Return the (x, y) coordinate for the center point of the cell that contains the specified text.  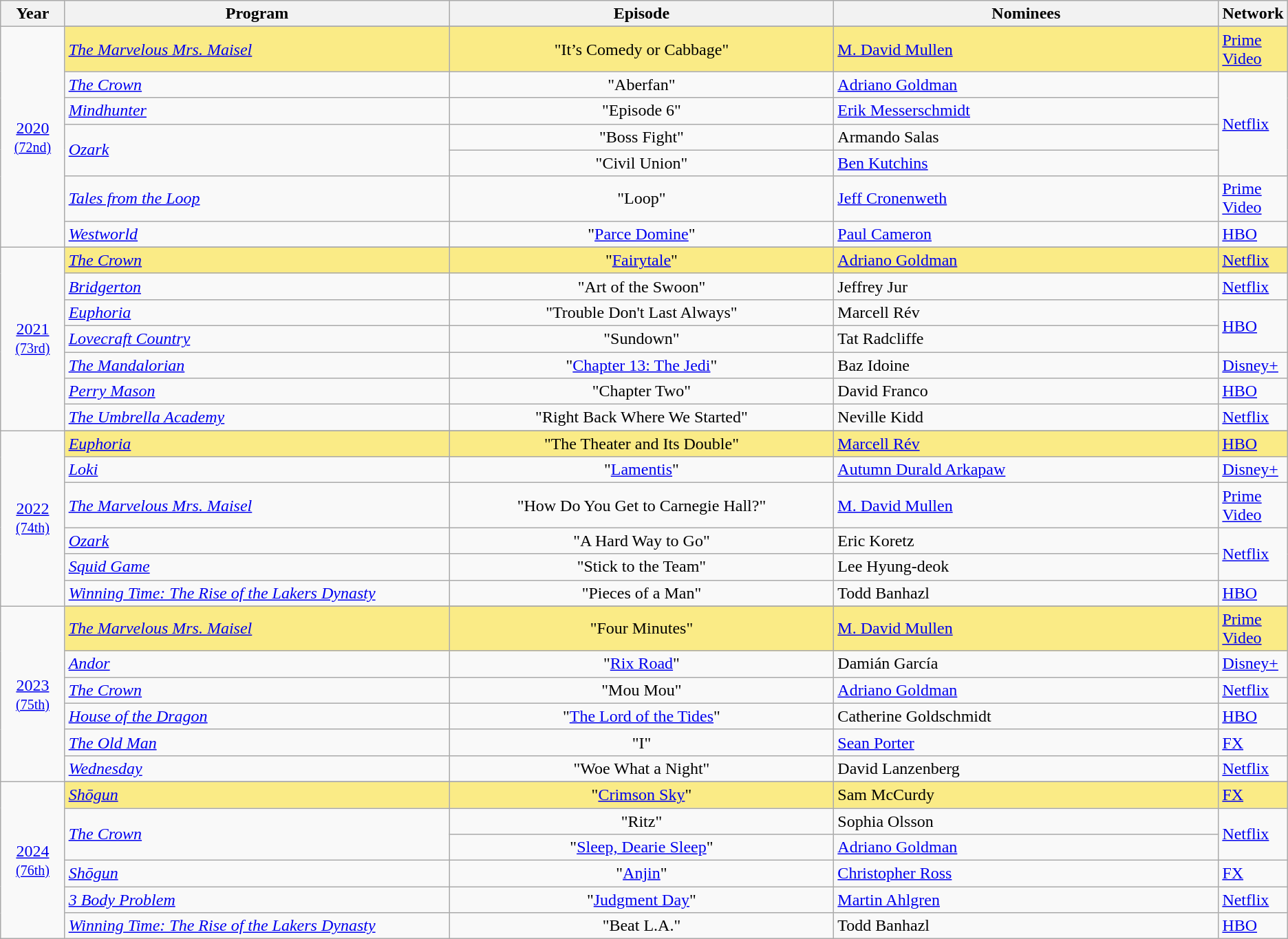
Neville Kidd (1027, 418)
"A Hard Way to Go" (641, 541)
Christopher Ross (1027, 874)
Loki (257, 470)
"Mou Mou" (641, 690)
"Aberfan" (641, 85)
"Ritz" (641, 821)
Nominees (1027, 14)
"Sleep, Dearie Sleep" (641, 848)
2021(73rd) (33, 338)
"Judgment Day" (641, 900)
Andor (257, 664)
Lee Hyung-deok (1027, 567)
Lovecraft Country (257, 338)
"Loop" (641, 198)
"It’s Comedy or Cabbage" (641, 50)
Ben Kutchins (1027, 163)
David Franco (1027, 391)
"Lamentis" (641, 470)
"I" (641, 742)
"Art of the Swoon" (641, 286)
Martin Ahlgren (1027, 900)
Damián García (1027, 664)
Sam McCurdy (1027, 795)
2022(74th) (33, 519)
"Sundown" (641, 338)
"Woe What a Night" (641, 768)
Bridgerton (257, 286)
Eric Koretz (1027, 541)
The Old Man (257, 742)
"Civil Union" (641, 163)
"Boss Fight" (641, 137)
Jeff Cronenweth (1027, 198)
Tales from the Loop (257, 198)
Episode (641, 14)
"Four Minutes" (641, 629)
Sophia Olsson (1027, 821)
"The Lord of the Tides" (641, 716)
Baz Idoine (1027, 365)
"Episode 6" (641, 111)
Wednesday (257, 768)
"Beat L.A." (641, 926)
The Mandalorian (257, 365)
Perry Mason (257, 391)
Network (1253, 14)
Autumn Durald Arkapaw (1027, 470)
Armando Salas (1027, 137)
"Stick to the Team" (641, 567)
Jeffrey Jur (1027, 286)
The Umbrella Academy (257, 418)
House of the Dragon (257, 716)
David Lanzenberg (1027, 768)
"How Do You Get to Carnegie Hall?" (641, 505)
Westworld (257, 234)
"Right Back Where We Started" (641, 418)
2023(75th) (33, 693)
2024(76th) (33, 860)
Sean Porter (1027, 742)
"Chapter 13: The Jedi" (641, 365)
Squid Game (257, 567)
Paul Cameron (1027, 234)
"Anjin" (641, 874)
"Rix Road" (641, 664)
"Pieces of a Man" (641, 593)
3 Body Problem (257, 900)
Erik Messerschmidt (1027, 111)
"Trouble Don't Last Always" (641, 312)
Tat Radcliffe (1027, 338)
"Parce Domine" (641, 234)
Year (33, 14)
Program (257, 14)
"Chapter Two" (641, 391)
Mindhunter (257, 111)
"Crimson Sky" (641, 795)
2020(72nd) (33, 137)
"The Theater and Its Double" (641, 444)
"Fairytale" (641, 260)
Catherine Goldschmidt (1027, 716)
